Determine the (x, y) coordinate at the center of the cell enclosing the given text.  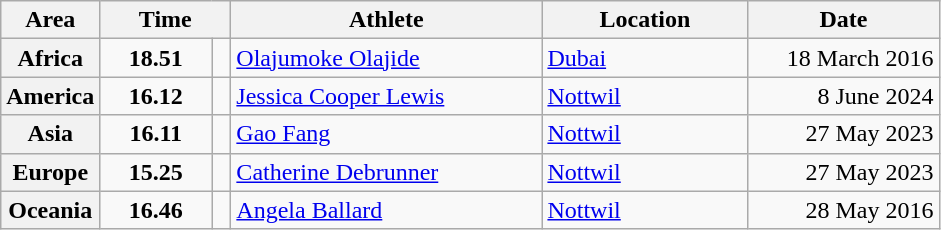
Date (844, 20)
America (50, 96)
16.46 (156, 210)
Angela Ballard (386, 210)
16.12 (156, 96)
Oceania (50, 210)
16.11 (156, 134)
Time (166, 20)
Catherine Debrunner (386, 172)
Olajumoke Olajide (386, 58)
Gao Fang (386, 134)
15.25 (156, 172)
Area (50, 20)
Dubai (645, 58)
Athlete (386, 20)
Asia (50, 134)
18.51 (156, 58)
Location (645, 20)
Europe (50, 172)
Jessica Cooper Lewis (386, 96)
Africa (50, 58)
18 March 2016 (844, 58)
28 May 2016 (844, 210)
8 June 2024 (844, 96)
